From the cell containing the given text, extract its center point as [x, y] coordinate. 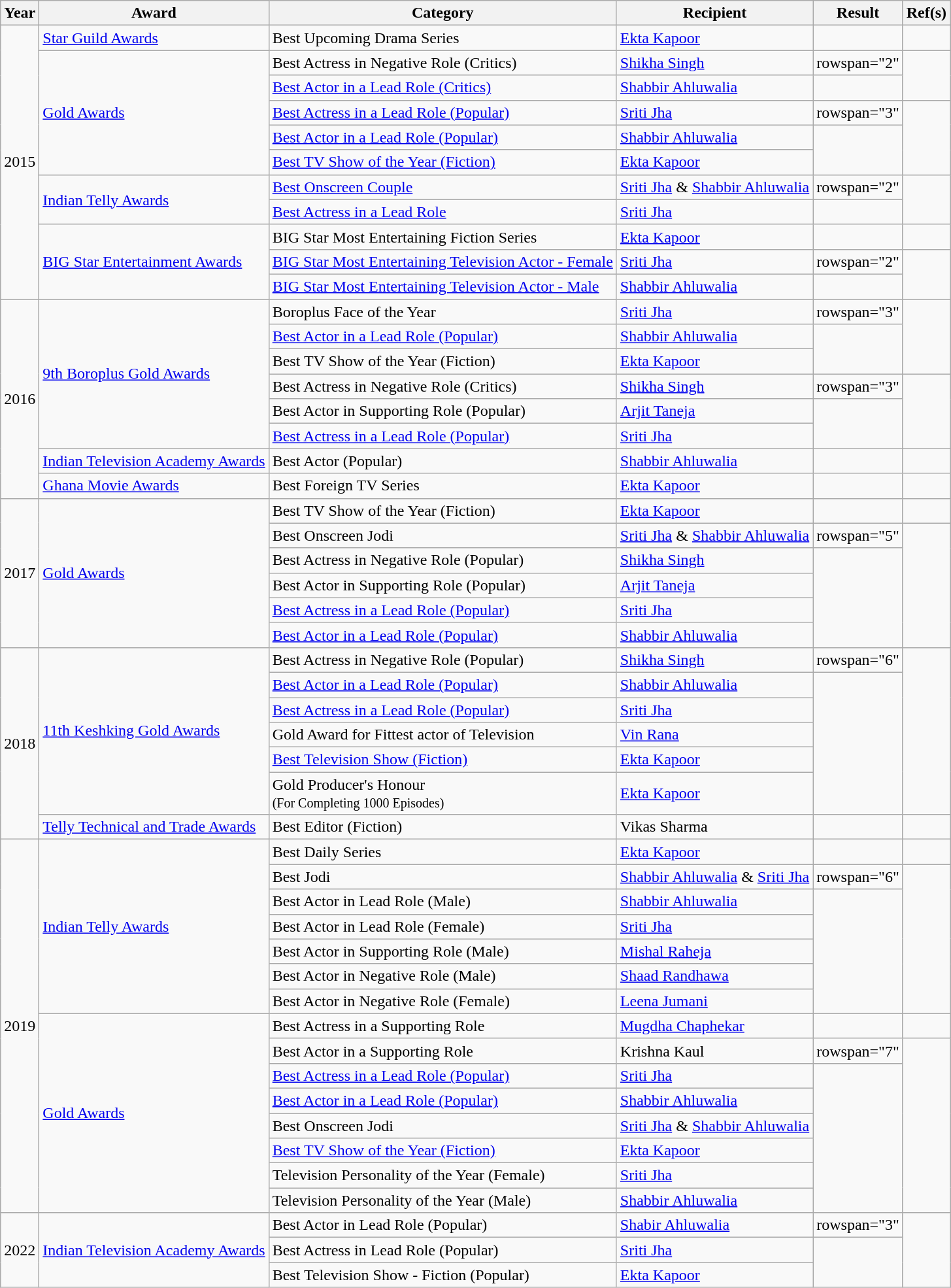
Television Personality of the Year (Female) [442, 1176]
Best Daily Series [442, 852]
Shaad Randhawa [714, 976]
9th Boroplus Gold Awards [154, 374]
Year [20, 13]
Recipient [714, 13]
Mugdha Chaphekar [714, 1026]
Krishna Kaul [714, 1051]
Leena Jumani [714, 1001]
2015 [20, 162]
Gold Award for Fittest actor of Television [442, 735]
Best Television Show (Fiction) [442, 760]
2018 [20, 743]
Shabir Ahluwalia [714, 1225]
Best Foreign TV Series [442, 486]
Best Actress in a Lead Role [442, 212]
rowspan="5" [858, 535]
Best Upcoming Drama Series [442, 38]
Award [154, 13]
2017 [20, 573]
Ghana Movie Awards [154, 486]
Category [442, 13]
Best Actress in Lead Role (Popular) [442, 1250]
Result [858, 13]
Vin Rana [714, 735]
Best Actor (Popular) [442, 461]
Best Television Show - Fiction (Popular) [442, 1275]
BIG Star Most Entertaining Fiction Series [442, 237]
2016 [20, 399]
Gold Producer's Honour(For Completing 1000 Episodes) [442, 794]
Boroplus Face of the Year [442, 312]
Mishal Raheja [714, 951]
Best Actor in a Lead Role (Critics) [442, 88]
BIG Star Most Entertaining Television Actor - Female [442, 262]
BIG Star Most Entertaining Television Actor - Male [442, 286]
Ref(s) [926, 13]
2019 [20, 1026]
Television Personality of the Year (Male) [442, 1200]
Shabbir Ahluwalia & Sriti Jha [714, 877]
Best Actor in Lead Role (Popular) [442, 1225]
Best Actor in Lead Role (Male) [442, 902]
Best Actor in Negative Role (Female) [442, 1001]
BIG Star Entertainment Awards [154, 262]
Best Actress in a Supporting Role [442, 1026]
Star Guild Awards [154, 38]
Telly Technical and Trade Awards [154, 827]
2022 [20, 1250]
Vikas Sharma [714, 827]
Best Jodi [442, 877]
Best Actor in a Supporting Role [442, 1051]
Best Onscreen Couple [442, 187]
Best Actor in Lead Role (Female) [442, 926]
11th Keshking Gold Awards [154, 731]
Best Editor (Fiction) [442, 827]
Best Actor in Negative Role (Male) [442, 976]
Best Actor in Supporting Role (Male) [442, 951]
rowspan="7" [858, 1051]
